Provide the [X, Y] coordinate of the cell's center where the given text is located.  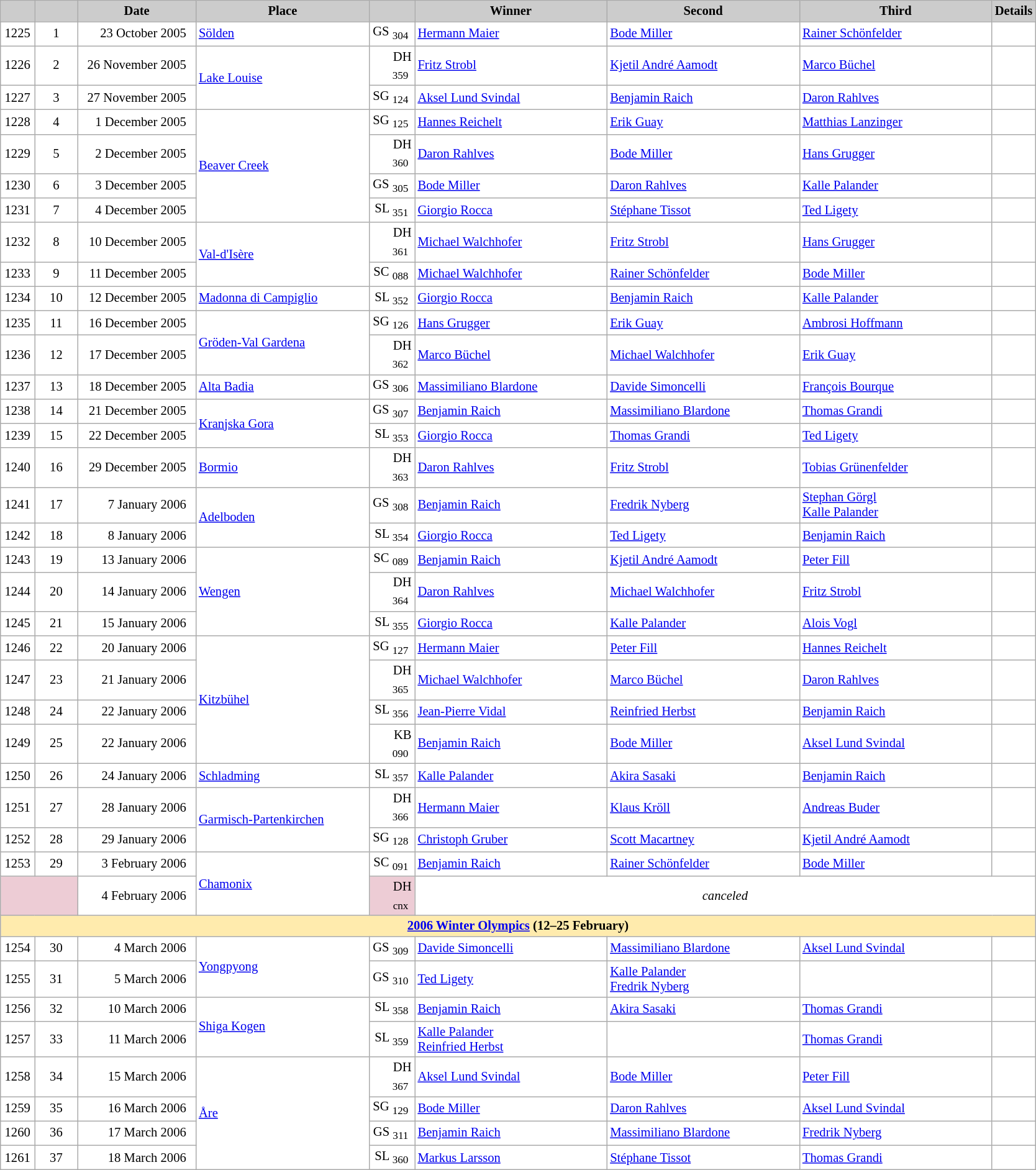
1239 [17, 436]
Alta Badia [283, 386]
23 [57, 679]
29 December 2005 [137, 467]
GS 306 [393, 386]
4 March 2006 [137, 949]
37 [57, 1158]
12 [57, 354]
1227 [17, 97]
SC 091 [393, 863]
19 [57, 559]
27 November 2005 [137, 97]
5 [57, 154]
DH 359 [393, 66]
6 [57, 185]
10 March 2006 [137, 1009]
1242 [17, 535]
GS 310 [393, 979]
3 December 2005 [137, 185]
20 [57, 591]
1241 [17, 505]
SL 353 [393, 436]
DH 363 [393, 467]
KB 090 [393, 744]
Chamonix [283, 883]
GS 307 [393, 411]
12 December 2005 [137, 298]
11 [57, 323]
Scott Macartney [703, 840]
DH 360 [393, 154]
SL 360 [393, 1158]
Jean-Pierre Vidal [511, 712]
Date [137, 11]
1255 [17, 979]
8 January 2006 [137, 535]
Schladming [283, 775]
35 [57, 1108]
SG 126 [393, 323]
1250 [17, 775]
1 [57, 34]
1237 [17, 386]
18 March 2006 [137, 1158]
Gröden-Val Gardena [283, 343]
23 October 2005 [137, 34]
4 December 2005 [137, 210]
SC 089 [393, 559]
Christoph Gruber [511, 840]
33 [57, 1039]
10 December 2005 [137, 242]
Ambrosi Hoffmann [896, 323]
21 December 2005 [137, 411]
Matthias Lanzinger [896, 122]
1256 [17, 1009]
3 [57, 97]
31 [57, 979]
22 December 2005 [137, 436]
1240 [17, 467]
Kitzbühel [283, 700]
Kalle Palander Fredrik Nyberg [703, 979]
GS 309 [393, 949]
22 [57, 648]
1248 [17, 712]
3 February 2006 [137, 863]
DH 367 [393, 1077]
DH 365 [393, 679]
SL 356 [393, 712]
1258 [17, 1077]
15 March 2006 [137, 1077]
1236 [17, 354]
Sölden [283, 34]
1245 [17, 624]
20 January 2006 [137, 648]
15 [57, 436]
1 December 2005 [137, 122]
1246 [17, 648]
14 [57, 411]
1229 [17, 154]
1226 [17, 66]
Madonna di Campiglio [283, 298]
SL 357 [393, 775]
14 January 2006 [137, 591]
1234 [17, 298]
8 [57, 242]
Kranjska Gora [283, 424]
26 [57, 775]
Beaver Creek [283, 166]
Winner [511, 11]
11 December 2005 [137, 273]
2006 Winter Olympics (12–25 February) [518, 926]
Tobias Grünenfelder [896, 467]
DH 361 [393, 242]
17 [57, 505]
1252 [17, 840]
SL 358 [393, 1009]
9 [57, 273]
15 January 2006 [137, 624]
SG 129 [393, 1108]
SG 127 [393, 648]
DH 366 [393, 807]
Lake Louise [283, 78]
24 [57, 712]
16 [57, 467]
Third [896, 11]
1251 [17, 807]
21 [57, 624]
29 January 2006 [137, 840]
Shiga Kogen [283, 1027]
32 [57, 1009]
1230 [17, 185]
10 [57, 298]
Garmisch-Partenkirchen [283, 820]
7 [57, 210]
Place [283, 11]
34 [57, 1077]
1235 [17, 323]
SG 124 [393, 97]
1247 [17, 679]
GS 305 [393, 185]
GS 304 [393, 34]
13 [57, 386]
27 [57, 807]
1249 [17, 744]
25 [57, 744]
Markus Larsson [511, 1158]
36 [57, 1133]
Yongpyong [283, 966]
Kalle Palander Reinfried Herbst [511, 1039]
17 December 2005 [137, 354]
Andreas Buder [896, 807]
SL 359 [393, 1039]
SL 351 [393, 210]
1254 [17, 949]
Reinfried Herbst [703, 712]
SL 352 [393, 298]
Klaus Kröll [703, 807]
26 November 2005 [137, 66]
1253 [17, 863]
SG 128 [393, 840]
DH 362 [393, 354]
DH cnx [393, 896]
Second [703, 11]
1244 [17, 591]
Åre [283, 1113]
16 December 2005 [137, 323]
28 [57, 840]
2 [57, 66]
18 December 2005 [137, 386]
1261 [17, 1158]
11 March 2006 [137, 1039]
4 [57, 122]
1238 [17, 411]
1233 [17, 273]
1228 [17, 122]
29 [57, 863]
16 March 2006 [137, 1108]
1259 [17, 1108]
18 [57, 535]
SG 125 [393, 122]
4 February 2006 [137, 896]
Bormio [283, 467]
Stephan Görgl Kalle Palander [896, 505]
28 January 2006 [137, 807]
17 March 2006 [137, 1133]
Alois Vogl [896, 624]
François Bourque [896, 386]
GS 311 [393, 1133]
canceled [725, 896]
Val-d'Isère [283, 255]
DH 364 [393, 591]
1243 [17, 559]
SL 354 [393, 535]
GS 308 [393, 505]
1225 [17, 34]
1260 [17, 1133]
1257 [17, 1039]
1231 [17, 210]
24 January 2006 [137, 775]
SL 355 [393, 624]
30 [57, 949]
13 January 2006 [137, 559]
Adelboden [283, 517]
5 March 2006 [137, 979]
2 December 2005 [137, 154]
SC 088 [393, 273]
Wengen [283, 591]
21 January 2006 [137, 679]
Details [1014, 11]
7 January 2006 [137, 505]
1232 [17, 242]
